From the cell containing the given text, extract its center point as [x, y] coordinate. 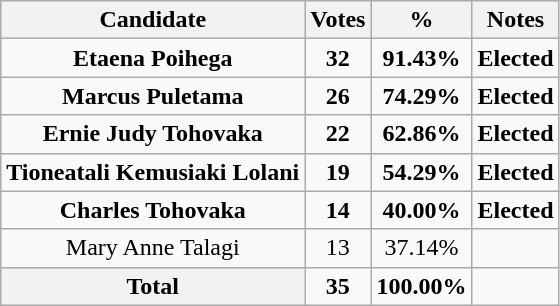
35 [338, 286]
Tioneatali Kemusiaki Lolani [153, 172]
91.43% [422, 58]
13 [338, 248]
Mary Anne Talagi [153, 248]
74.29% [422, 96]
40.00% [422, 210]
26 [338, 96]
Charles Tohovaka [153, 210]
% [422, 20]
Total [153, 286]
54.29% [422, 172]
Marcus Puletama [153, 96]
Etaena Poihega [153, 58]
Votes [338, 20]
100.00% [422, 286]
19 [338, 172]
32 [338, 58]
62.86% [422, 134]
22 [338, 134]
37.14% [422, 248]
Candidate [153, 20]
Ernie Judy Tohovaka [153, 134]
14 [338, 210]
Notes [516, 20]
